Scan for the cell matching the given text and deliver its [x, y] coordinate at center. 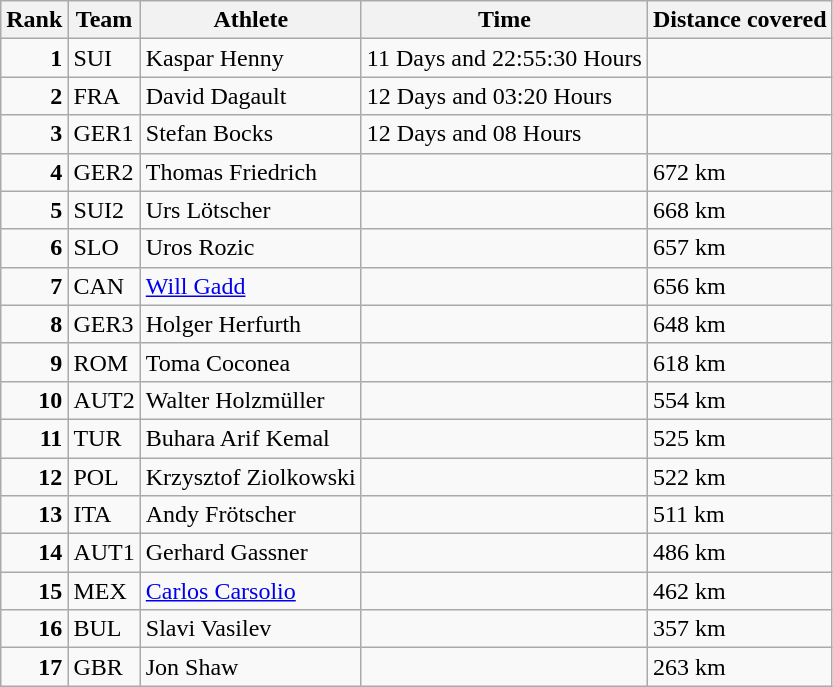
Time [504, 20]
511 km [740, 515]
672 km [740, 172]
15 [34, 591]
SUI [104, 58]
GER2 [104, 172]
522 km [740, 477]
Andy Frötscher [250, 515]
8 [34, 324]
668 km [740, 210]
SUI2 [104, 210]
Thomas Friedrich [250, 172]
Holger Herfurth [250, 324]
5 [34, 210]
Uros Rozic [250, 248]
Slavi Vasilev [250, 629]
16 [34, 629]
Gerhard Gassner [250, 553]
263 km [740, 667]
BUL [104, 629]
SLO [104, 248]
Athlete [250, 20]
CAN [104, 286]
7 [34, 286]
9 [34, 362]
Jon Shaw [250, 667]
618 km [740, 362]
13 [34, 515]
3 [34, 134]
462 km [740, 591]
POL [104, 477]
FRA [104, 96]
657 km [740, 248]
4 [34, 172]
357 km [740, 629]
Distance covered [740, 20]
Urs Lötscher [250, 210]
12 [34, 477]
ROM [104, 362]
486 km [740, 553]
Will Gadd [250, 286]
ITA [104, 515]
6 [34, 248]
656 km [740, 286]
Carlos Carsolio [250, 591]
Stefan Bocks [250, 134]
2 [34, 96]
10 [34, 400]
Toma Coconea [250, 362]
GBR [104, 667]
17 [34, 667]
554 km [740, 400]
11 Days and 22:55:30 Hours [504, 58]
Walter Holzmüller [250, 400]
TUR [104, 438]
Kaspar Henny [250, 58]
Krzysztof Ziolkowski [250, 477]
GER1 [104, 134]
Team [104, 20]
AUT2 [104, 400]
648 km [740, 324]
Rank [34, 20]
12 Days and 03:20 Hours [504, 96]
MEX [104, 591]
1 [34, 58]
David Dagault [250, 96]
GER3 [104, 324]
AUT1 [104, 553]
Buhara Arif Kemal [250, 438]
11 [34, 438]
525 km [740, 438]
12 Days and 08 Hours [504, 134]
14 [34, 553]
